Locate the cell with the specified text and output its (x, y) center coordinate. 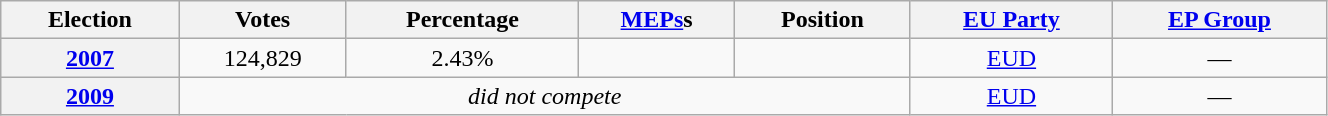
2007 (90, 58)
EP Group (1219, 20)
Percentage (462, 20)
Election (90, 20)
2.43% (462, 58)
Votes (262, 20)
2009 (90, 96)
MEPss (657, 20)
124,829 (262, 58)
EU Party (1011, 20)
did not compete (544, 96)
Position (823, 20)
